Capture the cell that displays the provided text and extract its [X, Y] central coordinate. 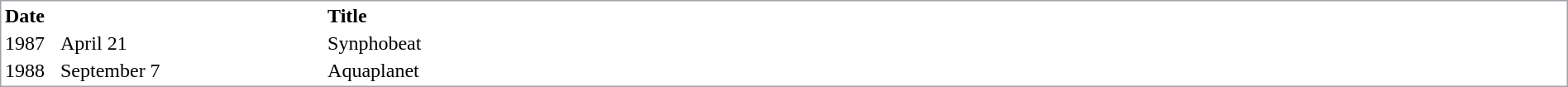
1988 [30, 70]
September 7 [191, 70]
1987 [30, 44]
Aquaplanet [680, 70]
Date [30, 16]
April 21 [191, 44]
Synphobeat [680, 44]
Title [680, 16]
